Capture the cell that displays the provided text and extract its (x, y) central coordinate. 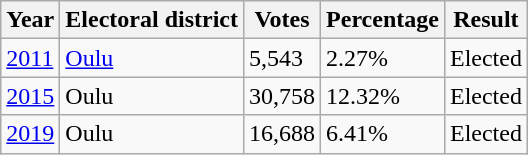
Percentage (383, 20)
2015 (30, 96)
6.41% (383, 134)
2019 (30, 134)
16,688 (282, 134)
Result (486, 20)
2011 (30, 58)
5,543 (282, 58)
Votes (282, 20)
Year (30, 20)
2.27% (383, 58)
12.32% (383, 96)
30,758 (282, 96)
Electoral district (152, 20)
